Capture the cell that displays the provided text and extract its [X, Y] central coordinate. 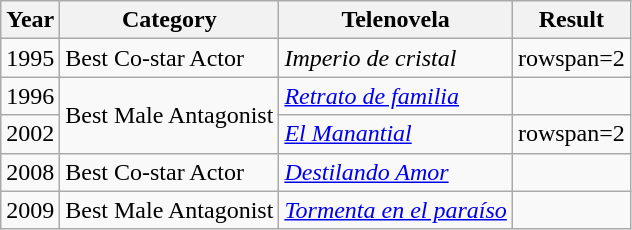
2002 [30, 134]
Category [170, 20]
1996 [30, 96]
Destilando Amor [396, 172]
1995 [30, 58]
El Manantial [396, 134]
2009 [30, 210]
Imperio de cristal [396, 58]
Result [571, 20]
2008 [30, 172]
Retrato de familia [396, 96]
Tormenta en el paraíso [396, 210]
Telenovela [396, 20]
Year [30, 20]
